Find where the given text appears and provide that cell's center as (X, Y) coordinate. 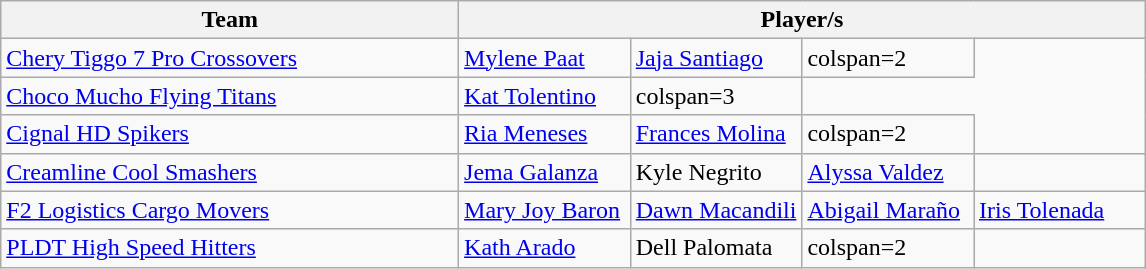
Kath Arado (545, 248)
Dell Palomata (716, 248)
Choco Mucho Flying Titans (230, 96)
Kat Tolentino (545, 96)
Alyssa Valdez (888, 172)
Abigail Maraño (888, 210)
Chery Tiggo 7 Pro Crossovers (230, 58)
Player/s (802, 20)
Mary Joy Baron (545, 210)
Mylene Paat (545, 58)
Iris Tolenada (1060, 210)
Jaja Santiago (716, 58)
Frances Molina (716, 134)
Creamline Cool Smashers (230, 172)
F2 Logistics Cargo Movers (230, 210)
Dawn Macandili (716, 210)
Kyle Negrito (716, 172)
Cignal HD Spikers (230, 134)
colspan=3 (716, 96)
Team (230, 20)
Jema Galanza (545, 172)
PLDT High Speed Hitters (230, 248)
Ria Meneses (545, 134)
